Pinpoint the cell where the given text exists, returning its (x, y) midpoint coordinate. 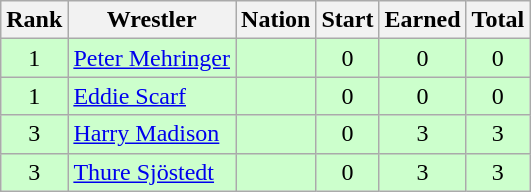
Eddie Scarf (152, 96)
Harry Madison (152, 134)
Thure Sjöstedt (152, 172)
Peter Mehringer (152, 58)
Wrestler (152, 20)
Total (498, 20)
Start (348, 20)
Nation (276, 20)
Earned (422, 20)
Rank (34, 20)
